For the text-containing cell, return its midpoint in (X, Y) coordinate format. 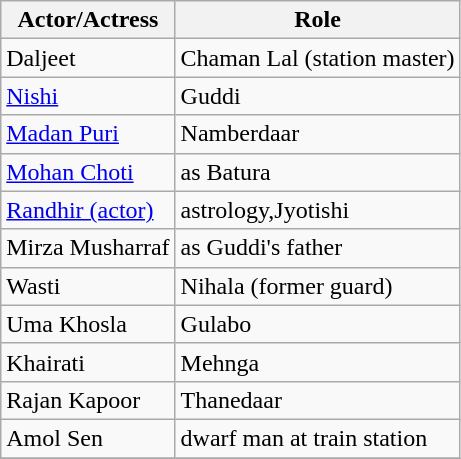
dwarf man at train station (318, 438)
Daljeet (88, 58)
Rajan Kapoor (88, 400)
Mohan Choti (88, 172)
Mehnga (318, 362)
Namberdaar (318, 134)
Amol Sen (88, 438)
Nihala (former guard) (318, 286)
as Batura (318, 172)
Uma Khosla (88, 324)
Mirza Musharraf (88, 248)
Chaman Lal (station master) (318, 58)
Madan Puri (88, 134)
Thanedaar (318, 400)
Actor/Actress (88, 20)
as Guddi's father (318, 248)
Role (318, 20)
Guddi (318, 96)
Nishi (88, 96)
Wasti (88, 286)
astrology,Jyotishi (318, 210)
Randhir (actor) (88, 210)
Khairati (88, 362)
Gulabo (318, 324)
